Provide the (X, Y) coordinate of the cell's center where the given text is located.  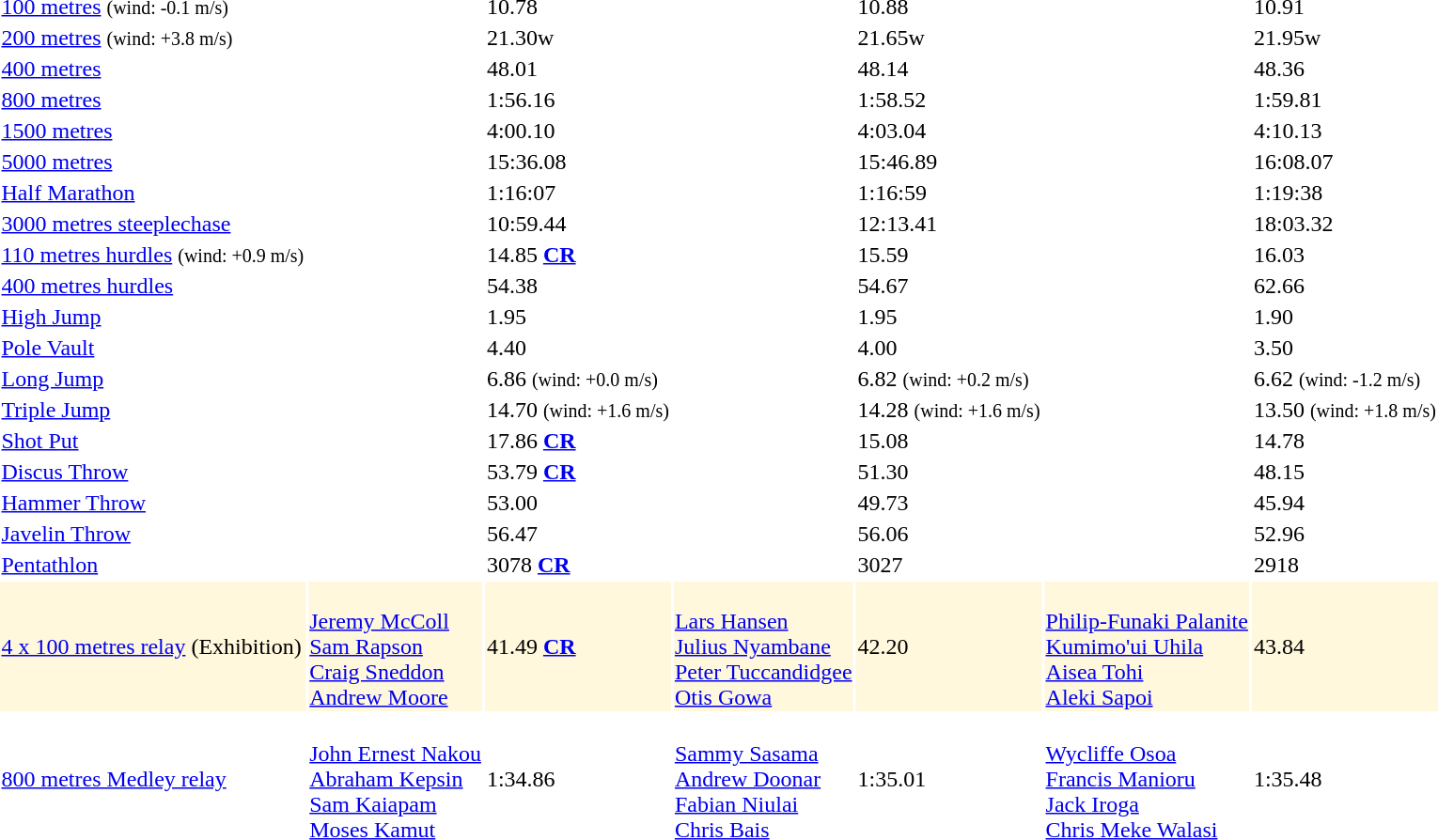
1:58.52 (949, 100)
10:59.44 (577, 224)
6.62 (wind: -1.2 m/s) (1344, 379)
18:03.32 (1344, 224)
1:16:59 (949, 193)
Triple Jump (152, 410)
1:19:38 (1344, 193)
56.06 (949, 534)
15:36.08 (577, 162)
14.28 (wind: +1.6 m/s) (949, 410)
21.65w (949, 38)
Pole Vault (152, 348)
Discus Throw (152, 472)
16.03 (1344, 255)
110 metres hurdles (wind: +0.9 m/s) (152, 255)
52.96 (1344, 534)
56.47 (577, 534)
3000 metres steeplechase (152, 224)
62.66 (1344, 286)
Philip-Funaki Palanite Kumimo'ui Uhila Aisea Tohi Aleki Sapoi (1147, 646)
400 metres hurdles (152, 286)
49.73 (949, 503)
15.59 (949, 255)
15:46.89 (949, 162)
6.82 (wind: +0.2 m/s) (949, 379)
4 x 100 metres relay (Exhibition) (152, 646)
21.95w (1344, 38)
53.00 (577, 503)
14.78 (1344, 441)
Long Jump (152, 379)
13.50 (wind: +1.8 m/s) (1344, 410)
200 metres (wind: +3.8 m/s) (152, 38)
5000 metres (152, 162)
4:00.10 (577, 131)
Shot Put (152, 441)
1500 metres (152, 131)
400 metres (152, 69)
53.79 CR (577, 472)
3027 (949, 565)
12:13.41 (949, 224)
Javelin Throw (152, 534)
1:59.81 (1344, 100)
Jeremy McColl Sam Rapson Craig Sneddon Andrew Moore (396, 646)
4:03.04 (949, 131)
42.20 (949, 646)
3.50 (1344, 348)
4:10.13 (1344, 131)
48.36 (1344, 69)
4.40 (577, 348)
2918 (1344, 565)
Half Marathon (152, 193)
Lars Hansen Julius Nyambane Peter Tuccandidgee Otis Gowa (763, 646)
43.84 (1344, 646)
41.49 CR (577, 646)
48.15 (1344, 472)
800 metres (152, 100)
1:56.16 (577, 100)
3078 CR (577, 565)
1:16:07 (577, 193)
16:08.07 (1344, 162)
14.85 CR (577, 255)
Hammer Throw (152, 503)
4.00 (949, 348)
Pentathlon (152, 565)
48.14 (949, 69)
17.86 CR (577, 441)
45.94 (1344, 503)
48.01 (577, 69)
14.70 (wind: +1.6 m/s) (577, 410)
6.86 (wind: +0.0 m/s) (577, 379)
15.08 (949, 441)
54.67 (949, 286)
54.38 (577, 286)
High Jump (152, 317)
51.30 (949, 472)
1.90 (1344, 317)
21.30w (577, 38)
